From the cell containing the given text, extract its center point as (x, y) coordinate. 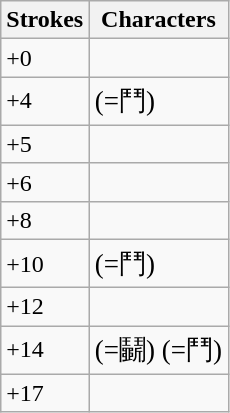
+4 (45, 101)
+17 (45, 393)
+6 (45, 182)
+8 (45, 220)
+0 (45, 58)
+14 (45, 350)
+12 (45, 307)
+5 (45, 144)
Characters (158, 20)
Strokes (45, 20)
+10 (45, 263)
(=鬭) (=鬥) (158, 350)
